Return the [X, Y] coordinate for the center point of the cell that contains the specified text.  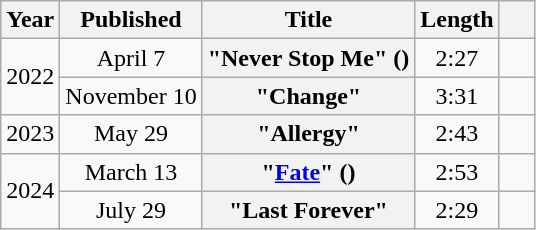
2:53 [457, 172]
2:29 [457, 210]
Title [308, 20]
2:43 [457, 134]
"Never Stop Me" () [308, 58]
Length [457, 20]
November 10 [131, 96]
May 29 [131, 134]
2:27 [457, 58]
March 13 [131, 172]
2022 [30, 77]
2023 [30, 134]
3:31 [457, 96]
"Allergy" [308, 134]
"Last Forever" [308, 210]
"Fate" () [308, 172]
April 7 [131, 58]
Published [131, 20]
2024 [30, 191]
"Change" [308, 96]
July 29 [131, 210]
Year [30, 20]
